Find where the given text appears and provide that cell's center as (x, y) coordinate. 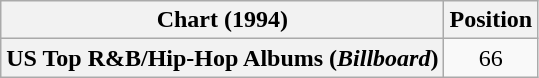
Position (491, 20)
Chart (1994) (222, 20)
US Top R&B/Hip-Hop Albums (Billboard) (222, 58)
66 (491, 58)
